Output the (X, Y) coordinate of the center of the cell containing the given text.  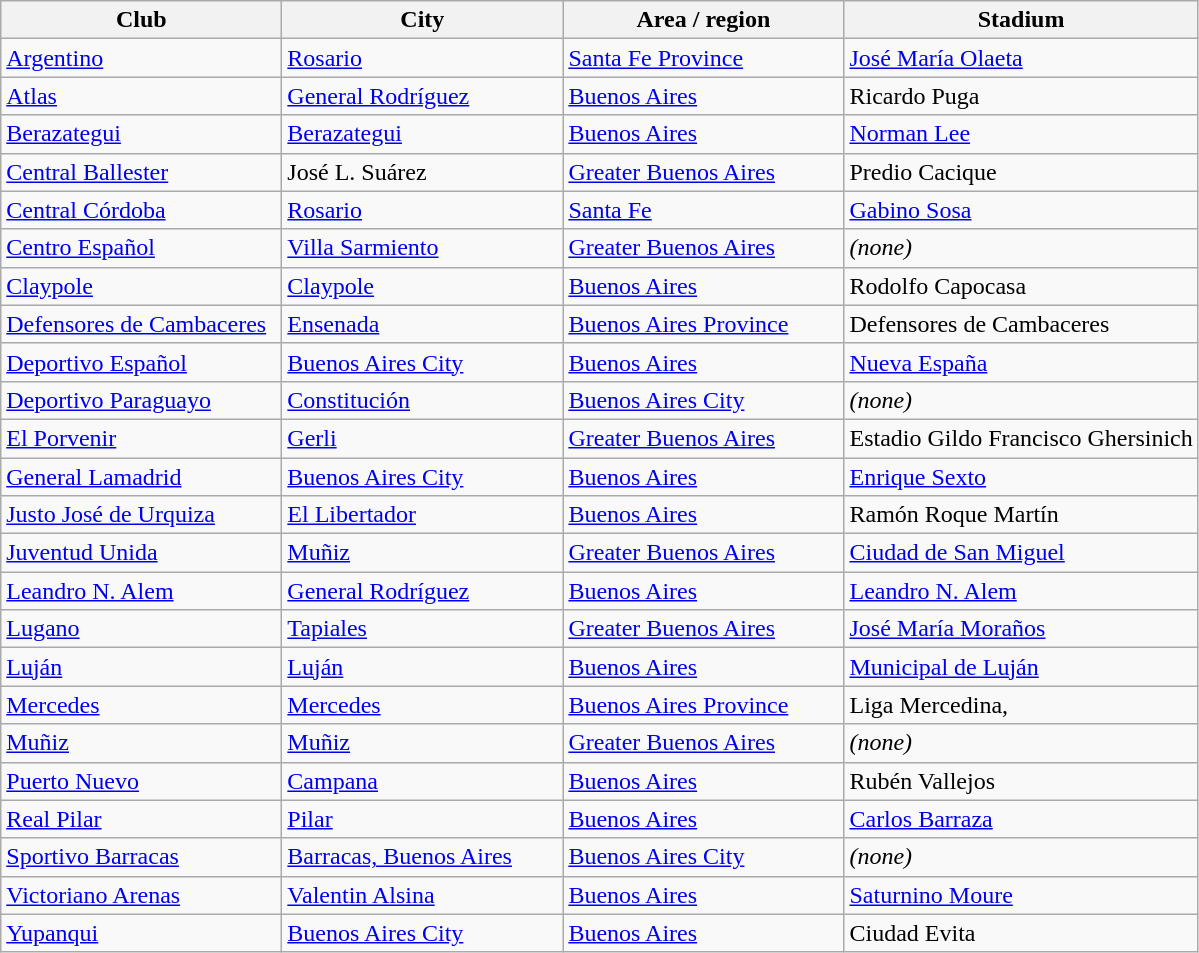
Campana (422, 781)
Enrique Sexto (1021, 477)
Constitución (422, 400)
Carlos Barraza (1021, 819)
Saturnino Moure (1021, 895)
Yupanqui (142, 933)
Stadium (1021, 20)
Gerli (422, 438)
Deportivo Español (142, 362)
Central Ballester (142, 172)
Valentin Alsina (422, 895)
Ciudad de San Miguel (1021, 553)
Juventud Unida (142, 553)
Ensenada (422, 324)
Rodolfo Capocasa (1021, 286)
Deportivo Paraguayo (142, 400)
José L. Suárez (422, 172)
Sportivo Barracas (142, 857)
Club (142, 20)
Ciudad Evita (1021, 933)
Pilar (422, 819)
Lugano (142, 629)
Tapiales (422, 629)
Centro Español (142, 248)
Villa Sarmiento (422, 248)
Nueva España (1021, 362)
Real Pilar (142, 819)
El Porvenir (142, 438)
Central Córdoba (142, 210)
Municipal de Luján (1021, 667)
Area / region (704, 20)
Predio Cacique (1021, 172)
Ricardo Puga (1021, 96)
Justo José de Urquiza (142, 515)
Argentino (142, 58)
José María Olaeta (1021, 58)
Santa Fe Province (704, 58)
Norman Lee (1021, 134)
General Lamadrid (142, 477)
Puerto Nuevo (142, 781)
Atlas (142, 96)
Estadio Gildo Francisco Ghersinich (1021, 438)
City (422, 20)
Liga Mercedina, (1021, 705)
Santa Fe (704, 210)
José María Moraños (1021, 629)
Barracas, Buenos Aires (422, 857)
El Libertador (422, 515)
Rubén Vallejos (1021, 781)
Victoriano Arenas (142, 895)
Ramón Roque Martín (1021, 515)
Gabino Sosa (1021, 210)
